Provide the [X, Y] coordinate of the cell's center where the given text is located.  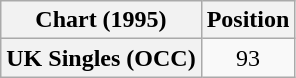
93 [248, 58]
UK Singles (OCC) [101, 58]
Chart (1995) [101, 20]
Position [248, 20]
